Provide the [X, Y] coordinate of the cell's center where the given text is located.  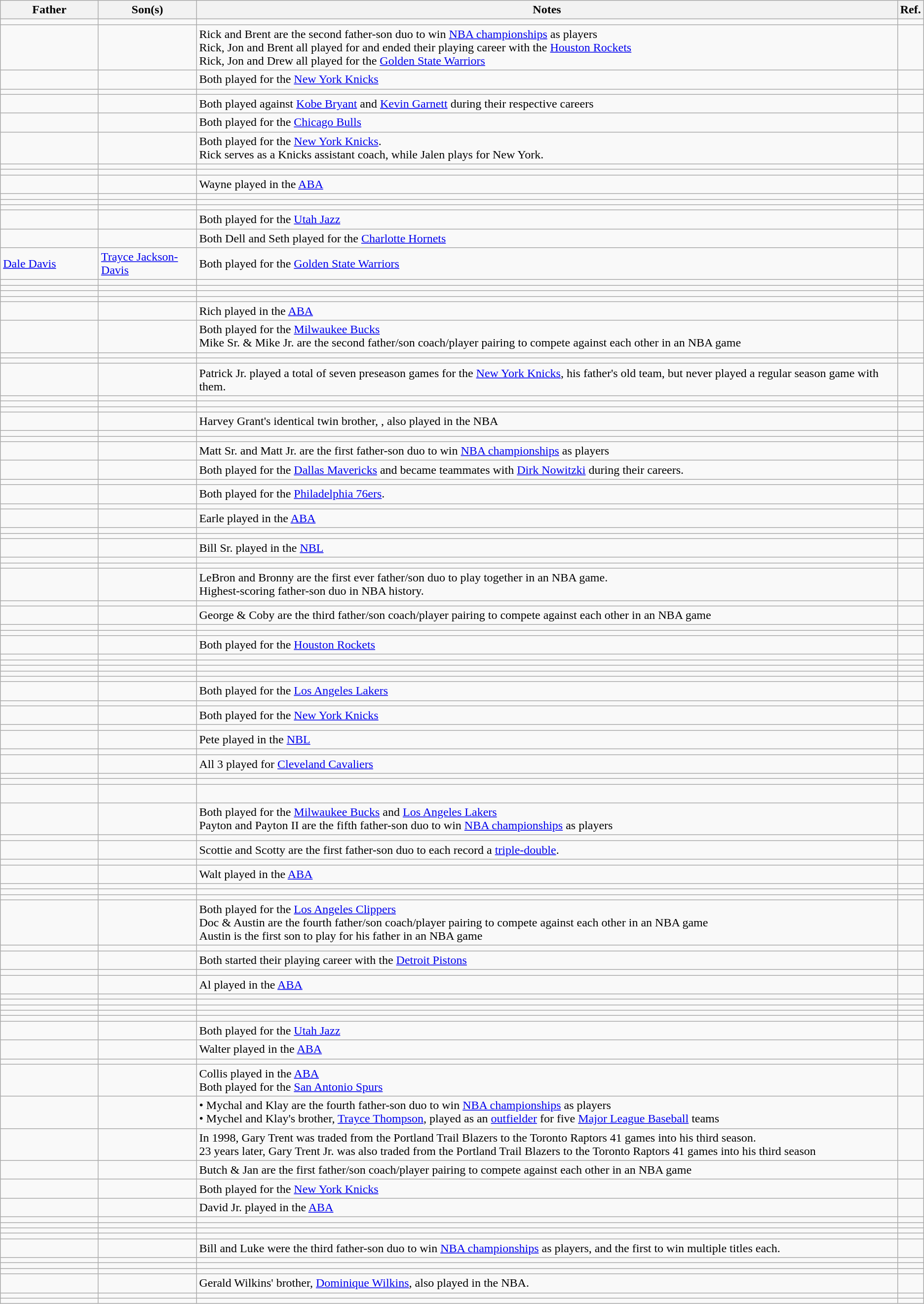
Both played for the Milwaukee Bucks and Los Angeles LakersPayton and Payton II are the fifth father-son duo to win NBA championships as players [547, 819]
Both played for the Chicago Bulls [547, 122]
Both started their playing career with the Detroit Pistons [547, 960]
Earle played in the ABA [547, 518]
Al played in the ABA [547, 985]
Bill Sr. played in the NBL [547, 548]
All 3 played for Cleveland Cavaliers [547, 764]
Father [49, 10]
Gerald Wilkins' brother, Dominique Wilkins, also played in the NBA. [547, 1283]
Ref. [910, 10]
Rich played in the ABA [547, 311]
Scottie and Scotty are the first father-son duo to each record a triple-double. [547, 850]
Both played for the Dallas Mavericks and became teammates with Dirk Nowitzki during their careers. [547, 470]
Walt played in the ABA [547, 874]
Collis played in the ABABoth played for the San Antonio Spurs [547, 1080]
Walter played in the ABA [547, 1049]
Both Dell and Seth played for the Charlotte Hornets [547, 238]
LeBron and Bronny are the first ever father/son duo to play together in an NBA game.Highest-scoring father-son duo in NBA history. [547, 584]
Pete played in the NBL [547, 739]
Both played for the Los Angeles Lakers [547, 691]
George & Coby are the third father/son coach/player pairing to compete against each other in an NBA game [547, 615]
Notes [547, 10]
Dale Davis [49, 264]
Patrick Jr. played a total of seven preseason games for the New York Knicks, his father's old team, but never played a regular season game with them. [547, 379]
Matt Sr. and Matt Jr. are the first father-son duo to win NBA championships as players [547, 451]
Bill and Luke were the third father-son duo to win NBA championships as players, and the first to win multiple titles each. [547, 1248]
Butch & Jan are the first father/son coach/player pairing to compete against each other in an NBA game [547, 1170]
Both played for the Houston Rockets [547, 645]
Both played against Kobe Bryant and Kevin Garnett during their respective careers [547, 104]
Both played for the Golden State Warriors [547, 264]
Trayce Jackson-Davis [147, 264]
Wayne played in the ABA [547, 184]
Both played for the New York Knicks.Rick serves as a Knicks assistant coach, while Jalen plays for New York. [547, 148]
Son(s) [147, 10]
Both played for the Philadelphia 76ers. [547, 494]
Harvey Grant's identical twin brother, , also played in the NBA [547, 422]
David Jr. played in the ABA [547, 1207]
Both played for the Milwaukee BucksMike Sr. & Mike Jr. are the second father/son coach/player pairing to compete against each other in an NBA game [547, 337]
